Pinpoint the cell where the given text exists, returning its (x, y) midpoint coordinate. 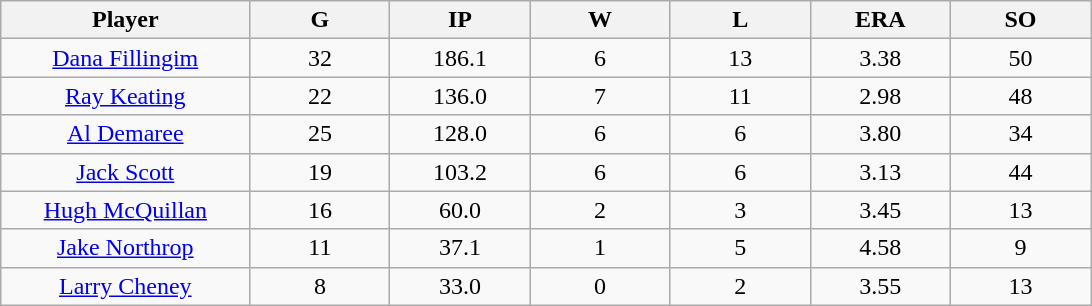
SO (1020, 20)
IP (460, 20)
3 (740, 210)
136.0 (460, 96)
9 (1020, 248)
37.1 (460, 248)
22 (320, 96)
ERA (880, 20)
103.2 (460, 172)
50 (1020, 58)
Jake Northrop (126, 248)
L (740, 20)
3.45 (880, 210)
32 (320, 58)
33.0 (460, 286)
48 (1020, 96)
5 (740, 248)
Al Demaree (126, 134)
Ray Keating (126, 96)
16 (320, 210)
25 (320, 134)
44 (1020, 172)
3.13 (880, 172)
3.38 (880, 58)
19 (320, 172)
8 (320, 286)
7 (600, 96)
0 (600, 286)
3.80 (880, 134)
W (600, 20)
128.0 (460, 134)
186.1 (460, 58)
Hugh McQuillan (126, 210)
2.98 (880, 96)
4.58 (880, 248)
Larry Cheney (126, 286)
Player (126, 20)
Dana Fillingim (126, 58)
34 (1020, 134)
G (320, 20)
1 (600, 248)
3.55 (880, 286)
60.0 (460, 210)
Jack Scott (126, 172)
